Determine the (x, y) coordinate at the center of the cell enclosing the given text.  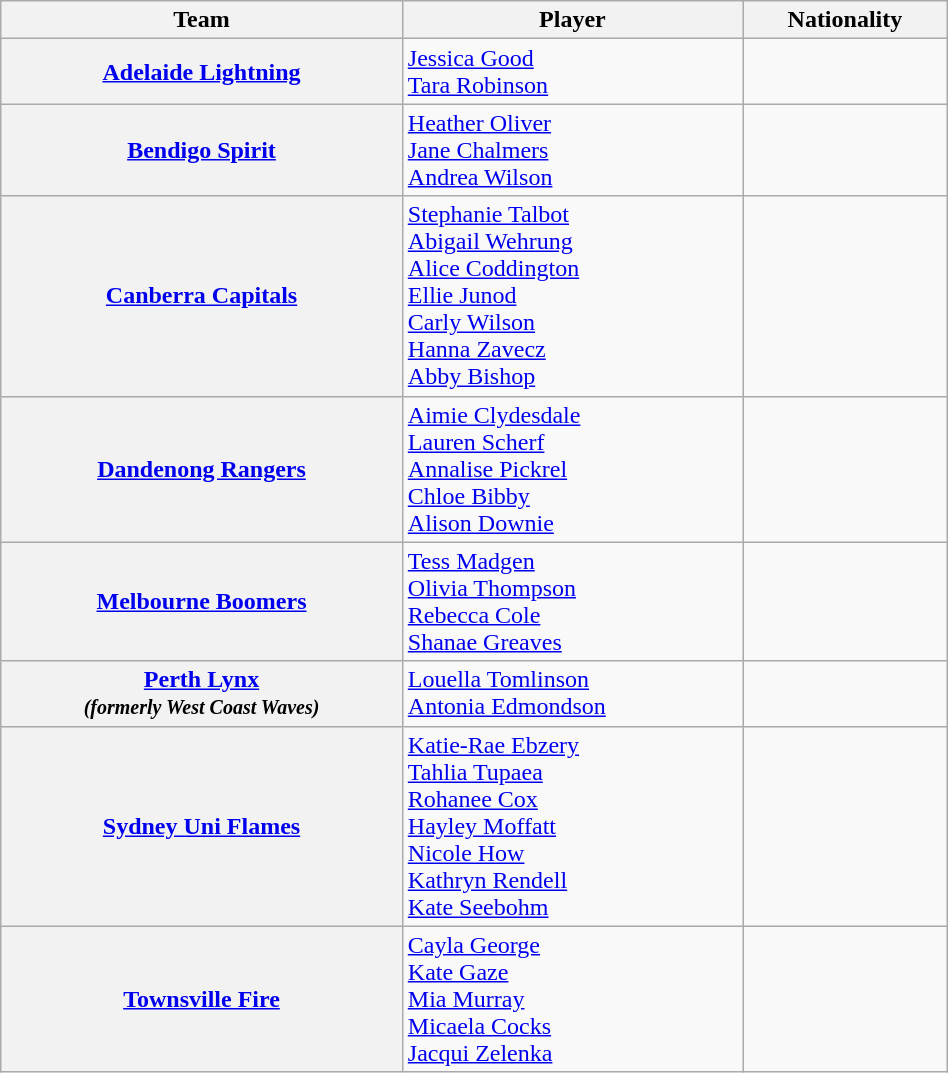
Perth Lynx (formerly West Coast Waves) (202, 694)
Bendigo Spirit (202, 150)
Cayla George Kate Gaze Mia Murray Micaela Cocks Jacqui Zelenka (572, 999)
Tess Madgen Olivia Thompson Rebecca Cole Shanae Greaves (572, 602)
Player (572, 20)
Melbourne Boomers (202, 602)
Katie-Rae Ebzery Tahlia Tupaea Rohanee Cox Hayley Moffatt Nicole How Kathryn Rendell Kate Seebohm (572, 826)
Adelaide Lightning (202, 72)
Louella Tomlinson Antonia Edmondson (572, 694)
Aimie Clydesdale Lauren Scherf Annalise Pickrel Chloe Bibby Alison Downie (572, 469)
Nationality (846, 20)
Townsville Fire (202, 999)
Canberra Capitals (202, 296)
Dandenong Rangers (202, 469)
Team (202, 20)
Stephanie Talbot Abigail Wehrung Alice Coddington Ellie Junod Carly Wilson Hanna Zavecz Abby Bishop (572, 296)
Jessica Good Tara Robinson (572, 72)
Heather Oliver Jane Chalmers Andrea Wilson (572, 150)
Sydney Uni Flames (202, 826)
